For the text-containing cell, return its midpoint in [X, Y] coordinate format. 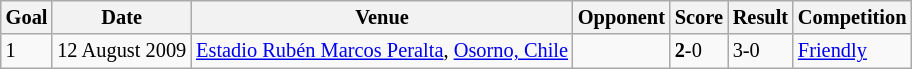
2-0 [699, 51]
Estadio Rubén Marcos Peralta, Osorno, Chile [382, 51]
Goal [27, 17]
Competition [852, 17]
1 [27, 51]
Date [122, 17]
Friendly [852, 51]
3-0 [760, 51]
Venue [382, 17]
Score [699, 17]
Result [760, 17]
Opponent [622, 17]
12 August 2009 [122, 51]
